Pinpoint the cell where the given text exists, returning its [x, y] midpoint coordinate. 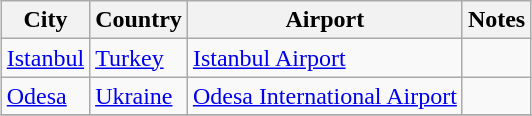
Istanbul Airport [324, 58]
Turkey [139, 58]
Istanbul [45, 58]
Ukraine [139, 96]
City [45, 20]
Notes [496, 20]
Airport [324, 20]
Odesa International Airport [324, 96]
Country [139, 20]
Odesa [45, 96]
